Capture the cell that displays the provided text and extract its [X, Y] central coordinate. 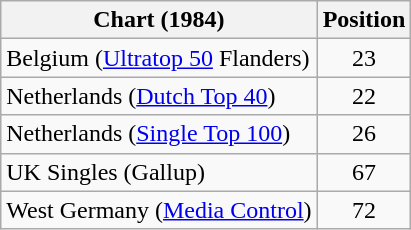
22 [364, 96]
Position [364, 20]
23 [364, 58]
Belgium (Ultratop 50 Flanders) [159, 58]
Chart (1984) [159, 20]
26 [364, 134]
West Germany (Media Control) [159, 210]
67 [364, 172]
72 [364, 210]
Netherlands (Single Top 100) [159, 134]
Netherlands (Dutch Top 40) [159, 96]
UK Singles (Gallup) [159, 172]
